Pinpoint the cell where the given text exists, returning its [X, Y] midpoint coordinate. 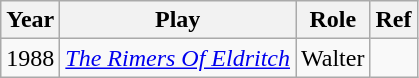
Ref [394, 20]
1988 [30, 58]
Role [333, 20]
Play [178, 20]
Walter [333, 58]
The Rimers Of Eldritch [178, 58]
Year [30, 20]
